Extract the (x, y) coordinate from the center of the cell holding the provided text.  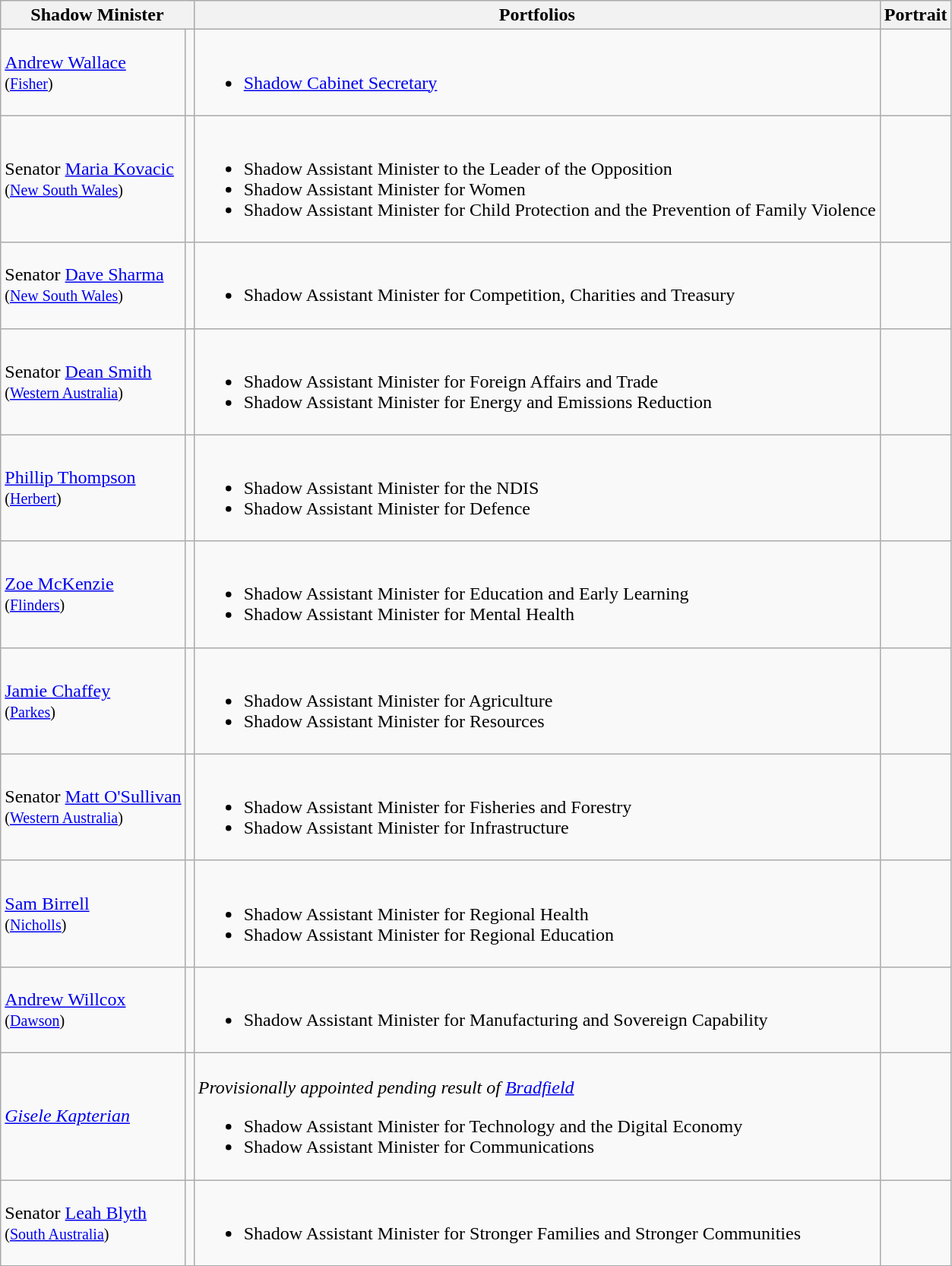
Shadow Assistant Minister for Manufacturing and Sovereign Capability (536, 1009)
Jamie Chaffey (Parkes) (93, 701)
Senator Dave Sharma(New South Wales) (93, 286)
Andrew Willcox (Dawson) (93, 1009)
Shadow Assistant Minister for Fisheries and ForestryShadow Assistant Minister for Infrastructure (536, 807)
Senator Leah Blyth(South Australia) (93, 1222)
Shadow Cabinet Secretary (536, 73)
Portrait (916, 15)
Shadow Assistant Minister for the NDISShadow Assistant Minister for Defence (536, 488)
Gisele Kapterian (93, 1116)
Portfolios (536, 15)
Shadow Assistant Minister for AgricultureShadow Assistant Minister for Resources (536, 701)
Shadow Assistant Minister for Regional HealthShadow Assistant Minister for Regional Education (536, 913)
Shadow Assistant Minister for Competition, Charities and Treasury (536, 286)
Andrew Wallace (Fisher) (93, 73)
Shadow Minister (97, 15)
Senator Dean Smith(Western Australia) (93, 381)
Shadow Assistant Minister for Stronger Families and Stronger Communities (536, 1222)
Sam Birrell (Nicholls) (93, 913)
Senator Maria Kovacic(New South Wales) (93, 179)
Shadow Assistant Minister for Education and Early LearningShadow Assistant Minister for Mental Health (536, 594)
Zoe McKenzie (Flinders) (93, 594)
Phillip Thompson (Herbert) (93, 488)
Senator Matt O'Sullivan(Western Australia) (93, 807)
Shadow Assistant Minister for Foreign Affairs and TradeShadow Assistant Minister for Energy and Emissions Reduction (536, 381)
